Output the [X, Y] coordinate of the center of the cell containing the given text.  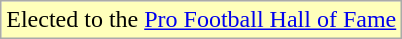
Elected to the Pro Football Hall of Fame [202, 20]
